Search for the cell housing the specified text and yield its (x, y) center coordinate. 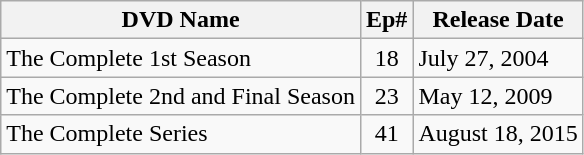
23 (386, 96)
18 (386, 58)
The Complete Series (181, 134)
July 27, 2004 (498, 58)
Ep# (386, 20)
May 12, 2009 (498, 96)
The Complete 1st Season (181, 58)
The Complete 2nd and Final Season (181, 96)
Release Date (498, 20)
August 18, 2015 (498, 134)
DVD Name (181, 20)
41 (386, 134)
